Provide the [x, y] coordinate of the cell's center where the given text is located.  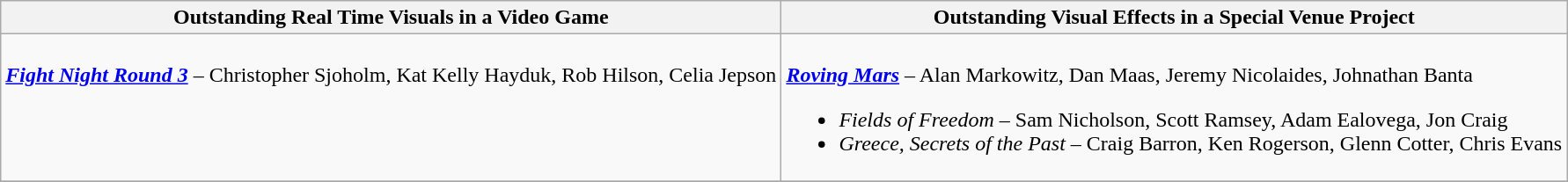
Fight Night Round 3 – Christopher Sjoholm, Kat Kelly Hayduk, Rob Hilson, Celia Jepson [391, 107]
Outstanding Real Time Visuals in a Video Game [391, 18]
Outstanding Visual Effects in a Special Venue Project [1174, 18]
